Find where the given text appears and provide that cell's center as (X, Y) coordinate. 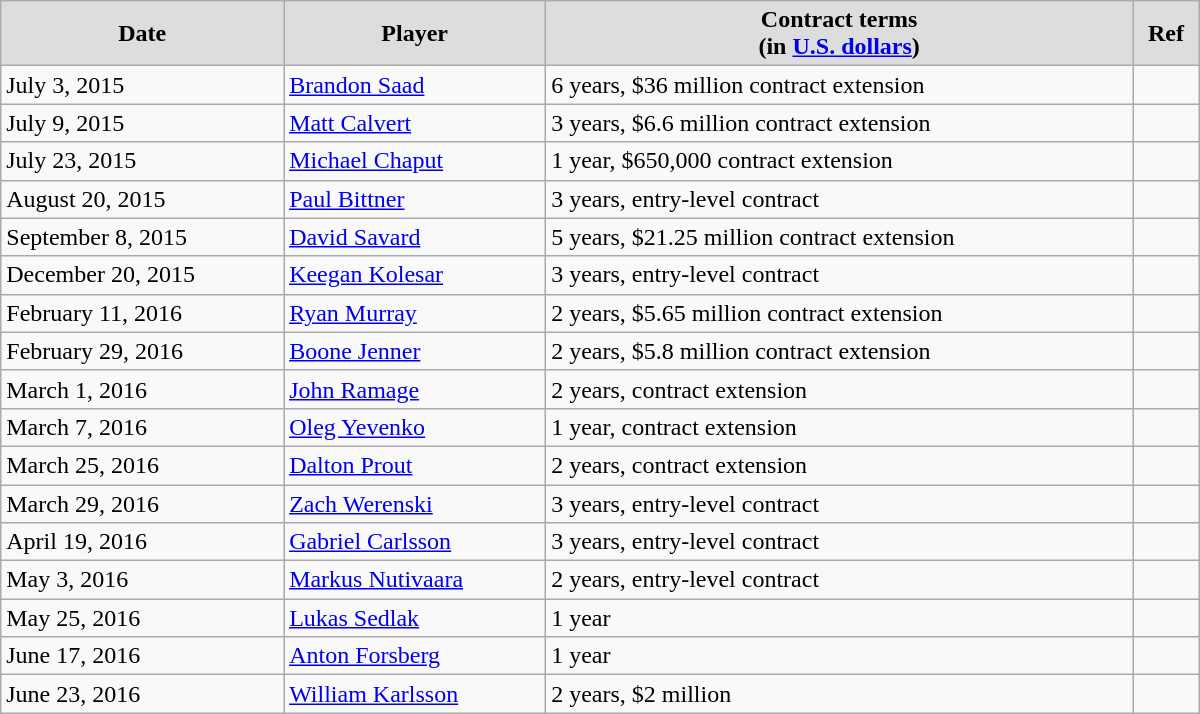
March 7, 2016 (142, 427)
Player (415, 34)
3 years, $6.6 million contract extension (840, 123)
Brandon Saad (415, 85)
August 20, 2015 (142, 199)
March 1, 2016 (142, 389)
5 years, $21.25 million contract extension (840, 237)
Anton Forsberg (415, 656)
Matt Calvert (415, 123)
2 years, $5.65 million contract extension (840, 313)
Boone Jenner (415, 351)
1 year, $650,000 contract extension (840, 161)
Dalton Prout (415, 465)
Zach Werenski (415, 503)
2 years, $2 million (840, 694)
Keegan Kolesar (415, 275)
2 years, entry-level contract (840, 580)
Michael Chaput (415, 161)
February 11, 2016 (142, 313)
March 25, 2016 (142, 465)
July 3, 2015 (142, 85)
Oleg Yevenko (415, 427)
2 years, $5.8 million contract extension (840, 351)
September 8, 2015 (142, 237)
July 9, 2015 (142, 123)
Paul Bittner (415, 199)
April 19, 2016 (142, 542)
June 17, 2016 (142, 656)
May 25, 2016 (142, 618)
December 20, 2015 (142, 275)
David Savard (415, 237)
Ryan Murray (415, 313)
William Karlsson (415, 694)
1 year, contract extension (840, 427)
March 29, 2016 (142, 503)
Date (142, 34)
Ref (1166, 34)
6 years, $36 million contract extension (840, 85)
Gabriel Carlsson (415, 542)
July 23, 2015 (142, 161)
June 23, 2016 (142, 694)
February 29, 2016 (142, 351)
Contract terms(in U.S. dollars) (840, 34)
John Ramage (415, 389)
May 3, 2016 (142, 580)
Markus Nutivaara (415, 580)
Lukas Sedlak (415, 618)
